For the text-containing cell, return its midpoint in (X, Y) coordinate format. 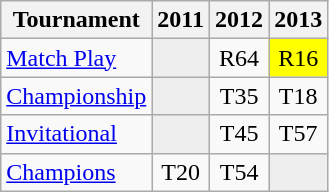
2011 (181, 20)
Tournament (76, 20)
R64 (240, 58)
Match Play (76, 58)
2012 (240, 20)
T45 (240, 134)
T35 (240, 96)
Champions (76, 172)
Invitational (76, 134)
Championship (76, 96)
T57 (298, 134)
R16 (298, 58)
2013 (298, 20)
T18 (298, 96)
T20 (181, 172)
T54 (240, 172)
